Output the (x, y) coordinate of the center of the cell containing the given text.  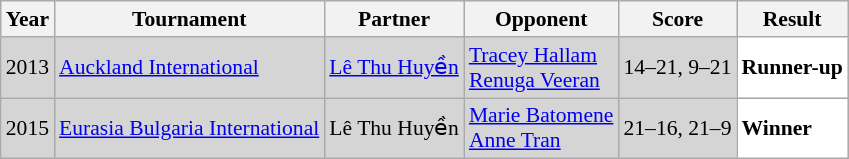
Tournament (189, 19)
Winner (792, 128)
Auckland International (189, 68)
Marie Batomene Anne Tran (542, 128)
2015 (28, 128)
Opponent (542, 19)
Tracey Hallam Renuga Veeran (542, 68)
Year (28, 19)
Eurasia Bulgaria International (189, 128)
Runner-up (792, 68)
14–21, 9–21 (677, 68)
2013 (28, 68)
21–16, 21–9 (677, 128)
Result (792, 19)
Partner (394, 19)
Score (677, 19)
